Find where the given text appears and provide that cell's center as (X, Y) coordinate. 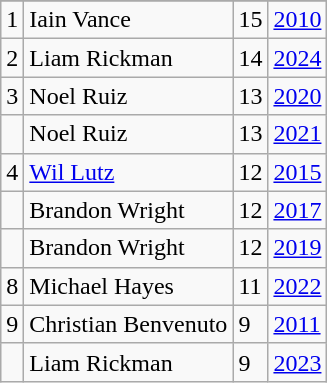
Christian Benvenuto (128, 324)
3 (12, 96)
Michael Hayes (128, 286)
2015 (298, 172)
2019 (298, 248)
Wil Lutz (128, 172)
4 (12, 172)
2010 (298, 20)
2023 (298, 362)
2011 (298, 324)
Iain Vance (128, 20)
14 (250, 58)
2020 (298, 96)
2021 (298, 134)
11 (250, 286)
1 (12, 20)
2024 (298, 58)
2022 (298, 286)
15 (250, 20)
2017 (298, 210)
8 (12, 286)
2 (12, 58)
